For the text-containing cell, return its midpoint in (x, y) coordinate format. 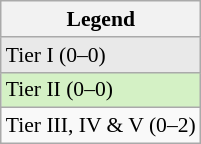
Legend (101, 19)
Tier II (0–0) (101, 90)
Tier I (0–0) (101, 55)
Tier III, IV & V (0–2) (101, 126)
